Pinpoint the cell where the given text exists, returning its (X, Y) midpoint coordinate. 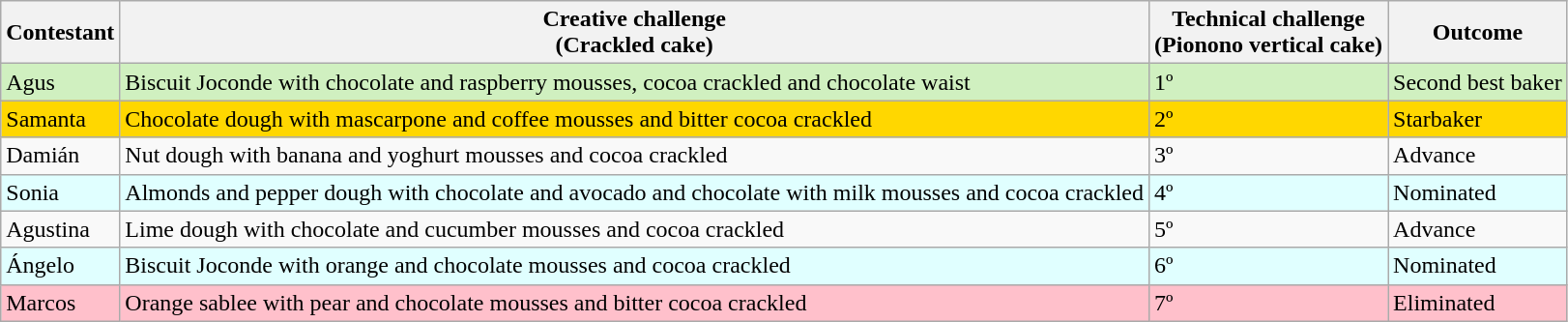
Starbaker (1478, 119)
Ángelo (60, 266)
1º (1268, 82)
Contestant (60, 33)
Lime dough with chocolate and cucumber mousses and cocoa crackled (634, 229)
Second best baker (1478, 82)
Marcos (60, 303)
Creative challenge(Crackled cake) (634, 33)
Eliminated (1478, 303)
7º (1268, 303)
Almonds and pepper dough with chocolate and avocado and chocolate with milk mousses and cocoa crackled (634, 192)
Sonia (60, 192)
6º (1268, 266)
Agustina (60, 229)
Orange sablee with pear and chocolate mousses and bitter cocoa crackled (634, 303)
Agus (60, 82)
5º (1268, 229)
Damián (60, 156)
Samanta (60, 119)
Technical challenge(Pionono vertical cake) (1268, 33)
Nut dough with banana and yoghurt mousses and cocoa crackled (634, 156)
Biscuit Joconde with orange and chocolate mousses and cocoa crackled (634, 266)
4º (1268, 192)
Chocolate dough with mascarpone and coffee mousses and bitter cocoa crackled (634, 119)
3º (1268, 156)
Outcome (1478, 33)
Biscuit Joconde with chocolate and raspberry mousses, cocoa crackled and chocolate waist (634, 82)
2º (1268, 119)
